Search for the cell housing the specified text and yield its (X, Y) center coordinate. 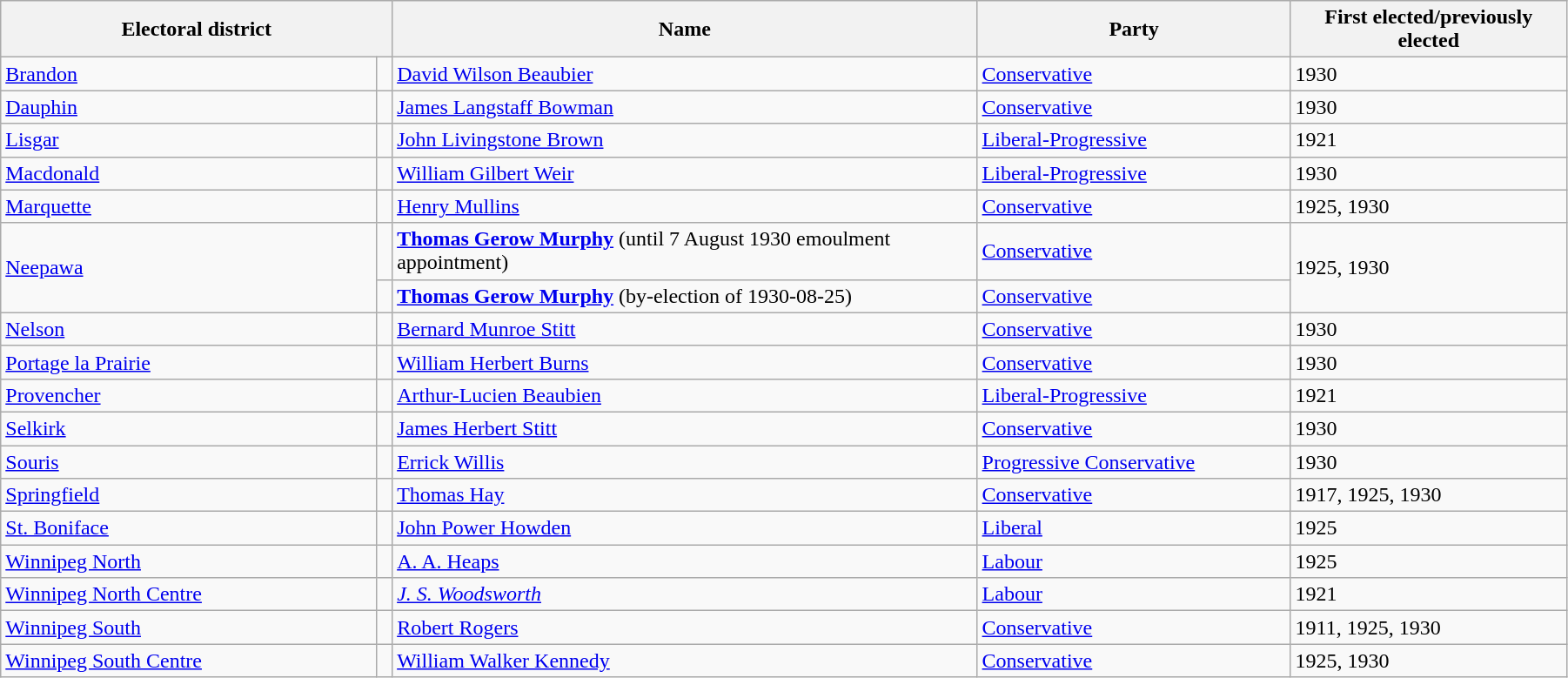
John Livingstone Brown (685, 140)
Bernard Munroe Stitt (685, 329)
Lisgar (189, 140)
A. A. Heaps (685, 561)
John Power Howden (685, 528)
1917, 1925, 1930 (1429, 495)
William Gilbert Weir (685, 173)
Electoral district (197, 30)
Brandon (189, 74)
Marquette (189, 206)
Dauphin (189, 107)
Errick Willis (685, 462)
Name (685, 30)
Winnipeg South (189, 628)
Henry Mullins (685, 206)
Party (1134, 30)
Progressive Conservative (1134, 462)
Souris (189, 462)
Thomas Gerow Murphy (by-election of 1930-08-25) (685, 296)
Thomas Gerow Murphy (until 7 August 1930 emoulment appointment) (685, 251)
William Walker Kennedy (685, 661)
Portage la Prairie (189, 362)
Winnipeg South Centre (189, 661)
James Langstaff Bowman (685, 107)
Robert Rogers (685, 628)
Provencher (189, 395)
Winnipeg North (189, 561)
Arthur-Lucien Beaubien (685, 395)
Winnipeg North Centre (189, 594)
David Wilson Beaubier (685, 74)
Liberal (1134, 528)
St. Boniface (189, 528)
William Herbert Burns (685, 362)
J. S. Woodsworth (685, 594)
James Herbert Stitt (685, 428)
Macdonald (189, 173)
Nelson (189, 329)
Springfield (189, 495)
1911, 1925, 1930 (1429, 628)
First elected/previously elected (1429, 30)
Neepawa (189, 268)
Thomas Hay (685, 495)
Selkirk (189, 428)
